Locate the cell with the specified text and output its [X, Y] center coordinate. 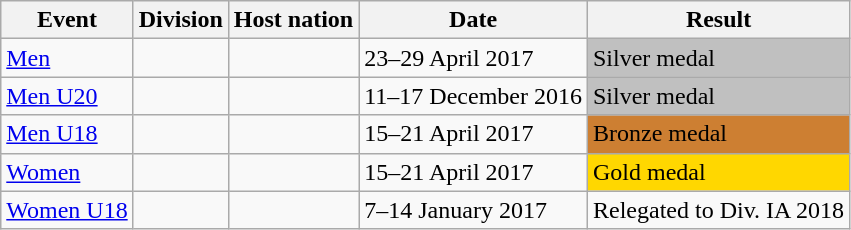
Men [67, 58]
Division [180, 20]
Women [67, 172]
Result [718, 20]
Bronze medal [718, 134]
23–29 April 2017 [474, 58]
7–14 January 2017 [474, 210]
Event [67, 20]
Relegated to Div. IA 2018 [718, 210]
Men U20 [67, 96]
Men U18 [67, 134]
Women U18 [67, 210]
Gold medal [718, 172]
11–17 December 2016 [474, 96]
Host nation [293, 20]
Date [474, 20]
